Return the [X, Y] coordinate for the center point of the cell that contains the specified text.  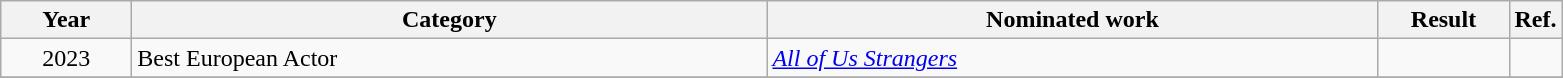
Year [66, 20]
Ref. [1536, 20]
All of Us Strangers [1072, 58]
Best European Actor [450, 58]
Result [1444, 20]
2023 [66, 58]
Category [450, 20]
Nominated work [1072, 20]
